Determine the (X, Y) coordinate at the center of the cell enclosing the given text.  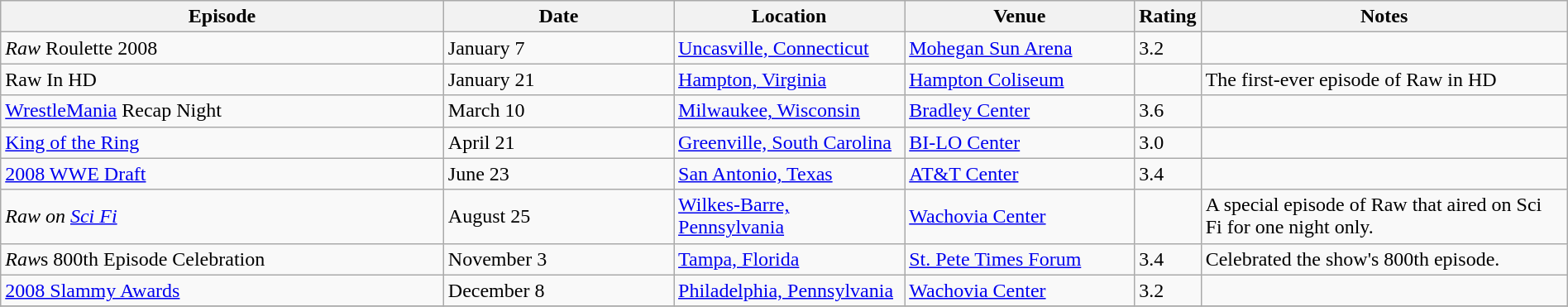
Milwaukee, Wisconsin (789, 111)
Uncasville, Connecticut (789, 48)
King of the Ring (222, 142)
Raws 800th Episode Celebration (222, 259)
Tampa, Florida (789, 259)
Venue (1020, 17)
August 25 (558, 217)
April 21 (558, 142)
3.0 (1168, 142)
A special episode of Raw that aired on Sci Fi for one night only. (1384, 217)
Raw on Sci Fi (222, 217)
BI-LO Center (1020, 142)
June 23 (558, 174)
3.6 (1168, 111)
The first-ever episode of Raw in HD (1384, 79)
Notes (1384, 17)
December 8 (558, 290)
Date (558, 17)
January 21 (558, 79)
Bradley Center (1020, 111)
Wilkes-Barre, Pennsylvania (789, 217)
Location (789, 17)
Hampton, Virginia (789, 79)
Raw In HD (222, 79)
WrestleMania Recap Night (222, 111)
Celebrated the show's 800th episode. (1384, 259)
Greenville, South Carolina (789, 142)
Episode (222, 17)
January 7 (558, 48)
Mohegan Sun Arena (1020, 48)
Rating (1168, 17)
2008 WWE Draft (222, 174)
November 3 (558, 259)
San Antonio, Texas (789, 174)
March 10 (558, 111)
Raw Roulette 2008 (222, 48)
Hampton Coliseum (1020, 79)
AT&T Center (1020, 174)
St. Pete Times Forum (1020, 259)
2008 Slammy Awards (222, 290)
Philadelphia, Pennsylvania (789, 290)
